Identify which cell holds the provided text, then report its (x, y) central coordinate. 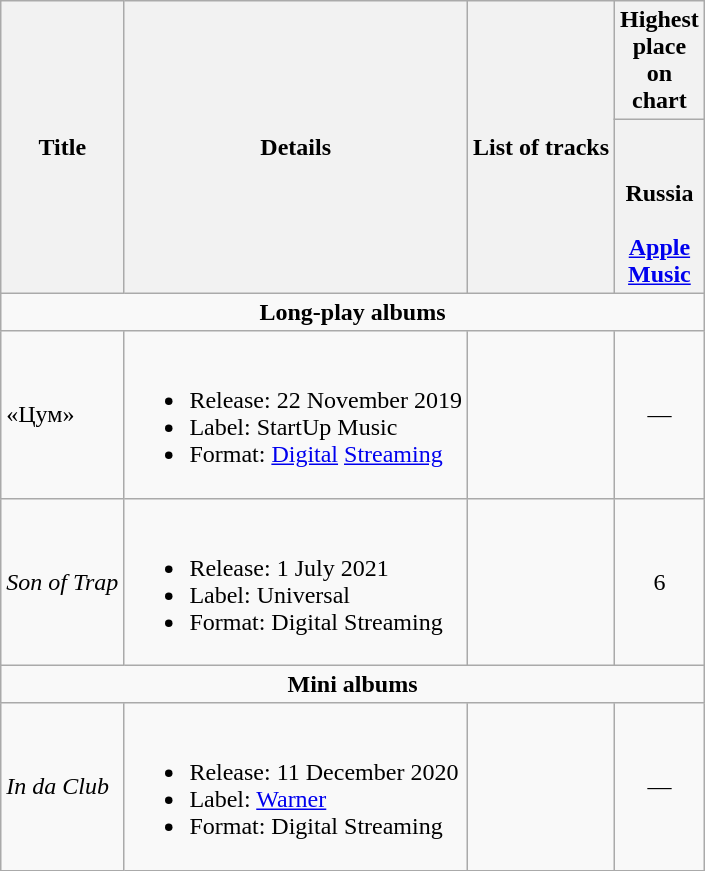
6 (660, 582)
Release: 1 July 2021Label: UniversalFormat: Digital Streaming (296, 582)
In da Club (62, 786)
RussiaApple Music (660, 206)
Long-play albums (353, 312)
Highest place on chart (660, 60)
«Цум» (62, 414)
Title (62, 147)
Mini albums (353, 684)
Release: 11 December 2020Label: WarnerFormat: Digital Streaming (296, 786)
Details (296, 147)
Release: 22 November 2019Label: StartUp MusicFormat: Digital Streaming (296, 414)
List of tracks (542, 147)
Son of Trap (62, 582)
